Return [X, Y] of the center of cell containing provided text 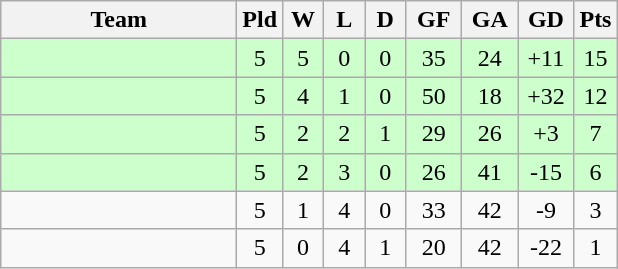
7 [596, 134]
+11 [546, 58]
29 [434, 134]
50 [434, 96]
D [386, 20]
Pld [260, 20]
Team [119, 20]
GD [546, 20]
6 [596, 172]
41 [490, 172]
GA [490, 20]
+32 [546, 96]
-22 [546, 248]
W [304, 20]
-9 [546, 210]
Pts [596, 20]
20 [434, 248]
GF [434, 20]
+3 [546, 134]
L [344, 20]
35 [434, 58]
15 [596, 58]
-15 [546, 172]
33 [434, 210]
24 [490, 58]
18 [490, 96]
12 [596, 96]
